Output the (x, y) coordinate of the center of the cell containing the given text.  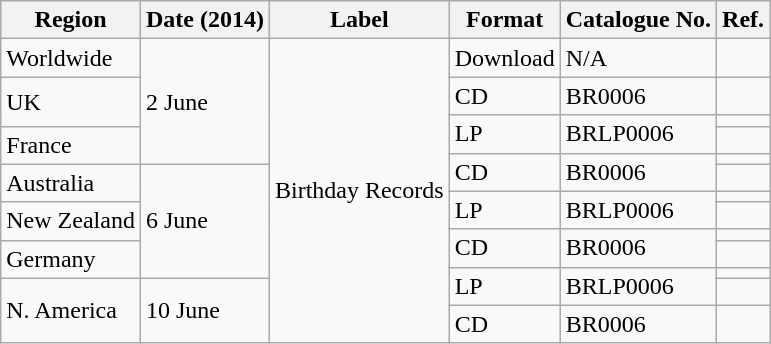
Region (71, 20)
6 June (204, 221)
Germany (71, 259)
2 June (204, 102)
N. America (71, 310)
Worldwide (71, 58)
Download (504, 58)
Australia (71, 183)
Label (359, 20)
Catalogue No. (638, 20)
Format (504, 20)
New Zealand (71, 221)
N/A (638, 58)
France (71, 145)
Birthday Records (359, 191)
10 June (204, 310)
Date (2014) (204, 20)
Ref. (744, 20)
UK (71, 102)
